Search for the cell housing the specified text and yield its (X, Y) center coordinate. 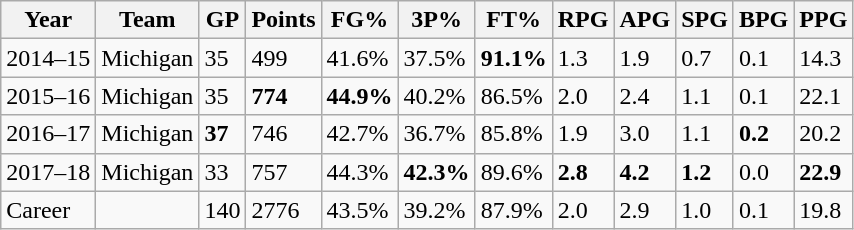
22.1 (824, 96)
39.2% (436, 210)
44.3% (360, 172)
2014–15 (48, 58)
43.5% (360, 210)
SPG (705, 20)
2016–17 (48, 134)
33 (222, 172)
140 (222, 210)
85.8% (514, 134)
3.0 (645, 134)
1.0 (705, 210)
42.3% (436, 172)
91.1% (514, 58)
4.2 (645, 172)
0.7 (705, 58)
1.2 (705, 172)
RPG (583, 20)
37.5% (436, 58)
2017–18 (48, 172)
89.6% (514, 172)
746 (284, 134)
0.0 (763, 172)
FT% (514, 20)
BPG (763, 20)
757 (284, 172)
87.9% (514, 210)
2015–16 (48, 96)
86.5% (514, 96)
22.9 (824, 172)
APG (645, 20)
20.2 (824, 134)
Team (148, 20)
Career (48, 210)
2776 (284, 210)
36.7% (436, 134)
Points (284, 20)
41.6% (360, 58)
40.2% (436, 96)
3P% (436, 20)
19.8 (824, 210)
PPG (824, 20)
37 (222, 134)
GP (222, 20)
2.8 (583, 172)
Year (48, 20)
774 (284, 96)
2.4 (645, 96)
14.3 (824, 58)
2.9 (645, 210)
44.9% (360, 96)
FG% (360, 20)
0.2 (763, 134)
1.3 (583, 58)
42.7% (360, 134)
499 (284, 58)
